Provide the (X, Y) coordinate of the cell's center where the given text is located.  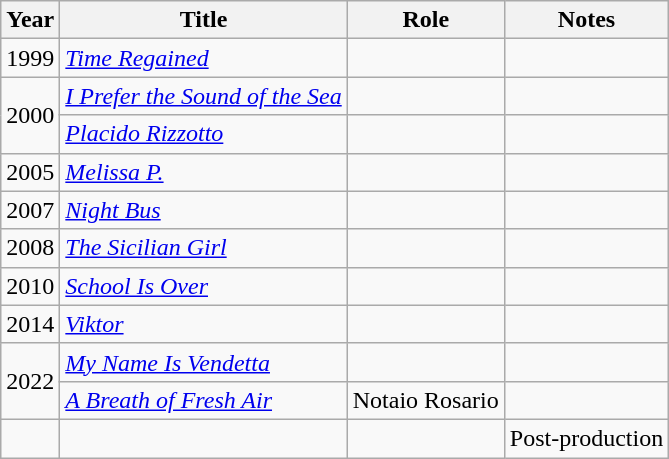
Melissa P. (204, 172)
2008 (30, 248)
Viktor (204, 324)
2000 (30, 115)
2022 (30, 381)
Notaio Rosario (426, 400)
2007 (30, 210)
Notes (586, 20)
The Sicilian Girl (204, 248)
Year (30, 20)
A Breath of Fresh Air (204, 400)
I Prefer the Sound of the Sea (204, 96)
2010 (30, 286)
Title (204, 20)
2005 (30, 172)
School Is Over (204, 286)
Post-production (586, 438)
Time Regained (204, 58)
My Name Is Vendetta (204, 362)
1999 (30, 58)
2014 (30, 324)
Night Bus (204, 210)
Role (426, 20)
Placido Rizzotto (204, 134)
